Find where the given text appears and provide that cell's center as (X, Y) coordinate. 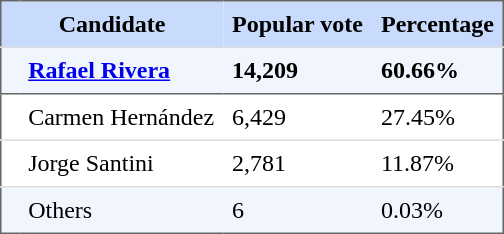
Rafael Rivera (121, 70)
Others (121, 210)
Jorge Santini (121, 163)
60.66% (438, 70)
Percentage (438, 24)
6,429 (298, 117)
6 (298, 210)
27.45% (438, 117)
Candidate (112, 24)
2,781 (298, 163)
11.87% (438, 163)
0.03% (438, 210)
14,209 (298, 70)
Carmen Hernández (121, 117)
Popular vote (298, 24)
